Return [x, y] of the center of cell containing provided text 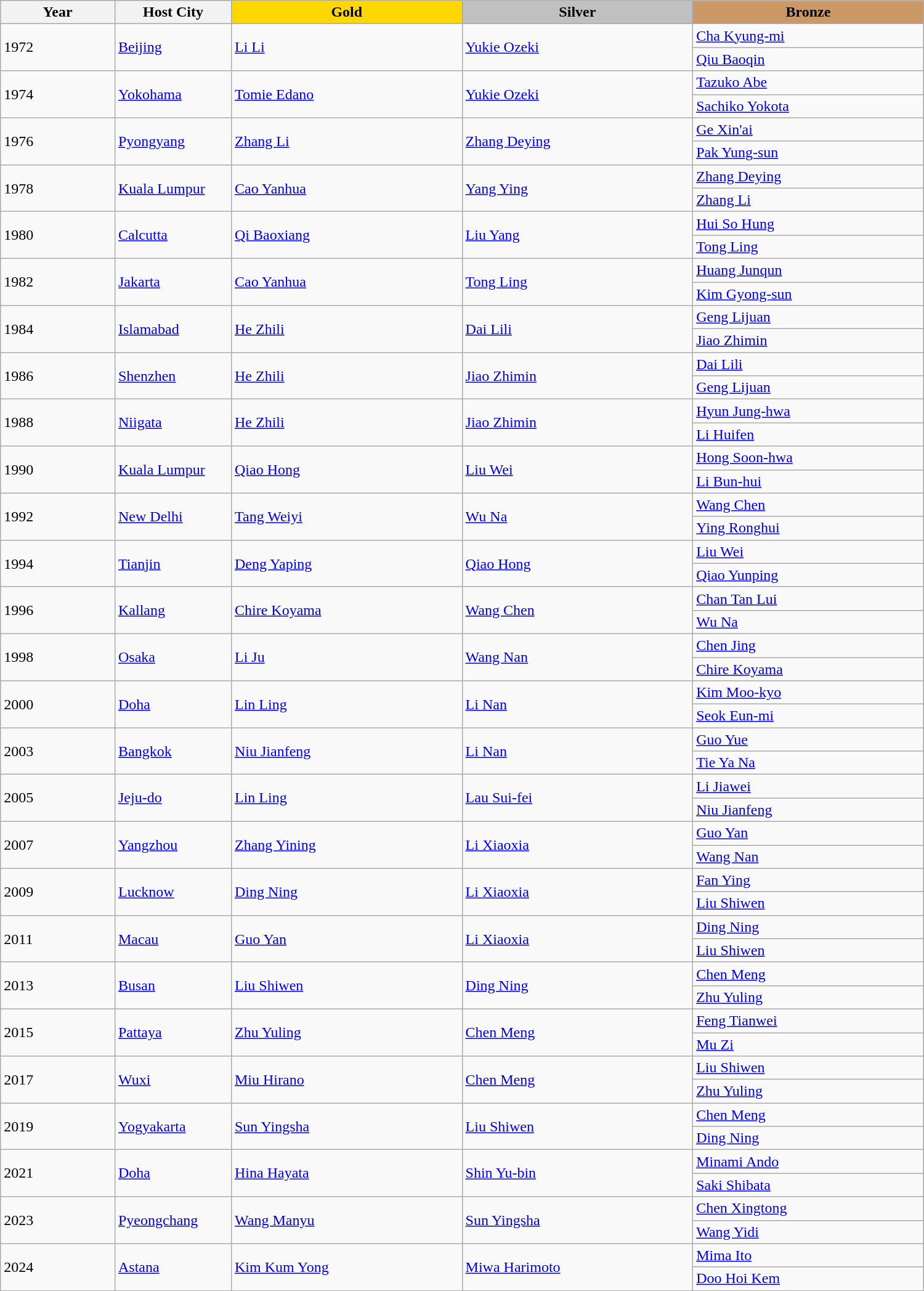
Hyun Jung-hwa [808, 411]
Ying Ronghui [808, 528]
Wuxi [172, 1080]
Busan [172, 985]
Liu Yang [578, 235]
Macau [172, 939]
1984 [58, 329]
Seok Eun-mi [808, 716]
2019 [58, 1126]
2024 [58, 1267]
Host City [172, 12]
Pyongyang [172, 141]
Sachiko Yokota [808, 106]
Ge Xin'ai [808, 129]
2011 [58, 939]
2007 [58, 845]
1978 [58, 188]
Li Ju [346, 657]
2017 [58, 1080]
Pattaya [172, 1032]
Tianjin [172, 563]
Miwa Harimoto [578, 1267]
1974 [58, 94]
Feng Tianwei [808, 1020]
Mu Zi [808, 1045]
Shenzhen [172, 376]
1994 [58, 563]
Yogyakarta [172, 1126]
Guo Yue [808, 739]
Hui So Hung [808, 223]
Kallang [172, 610]
Li Bun-hui [808, 481]
Li Li [346, 47]
Wang Yidi [808, 1232]
2013 [58, 985]
Deng Yaping [346, 563]
Kim Kum Yong [346, 1267]
2015 [58, 1032]
2000 [58, 704]
Yangzhou [172, 845]
Hong Soon-hwa [808, 458]
Fan Ying [808, 880]
Astana [172, 1267]
Pyeongchang [172, 1220]
Huang Junqun [808, 270]
2023 [58, 1220]
Cha Kyung-mi [808, 36]
Pak Yung-sun [808, 153]
Tomie Edano [346, 94]
New Delhi [172, 516]
Tie Ya Na [808, 763]
Lucknow [172, 892]
Lau Sui-fei [578, 798]
Yang Ying [578, 188]
Hina Hayata [346, 1173]
Kim Moo-kyo [808, 693]
Saki Shibata [808, 1185]
Li Jiawei [808, 786]
Jakarta [172, 282]
2009 [58, 892]
1990 [58, 470]
Osaka [172, 657]
2005 [58, 798]
Yokohama [172, 94]
1972 [58, 47]
1998 [58, 657]
1988 [58, 423]
1996 [58, 610]
1980 [58, 235]
Mima Ito [808, 1255]
Qi Baoxiang [346, 235]
Bangkok [172, 751]
1976 [58, 141]
Gold [346, 12]
Miu Hirano [346, 1080]
Beijing [172, 47]
Islamabad [172, 329]
Chan Tan Lui [808, 598]
Jeju-do [172, 798]
Tazuko Abe [808, 83]
Qiu Baoqin [808, 59]
Kim Gyong-sun [808, 294]
Calcutta [172, 235]
Chen Jing [808, 645]
Chen Xingtong [808, 1208]
Bronze [808, 12]
Tang Weiyi [346, 516]
Silver [578, 12]
1986 [58, 376]
Year [58, 12]
Minami Ando [808, 1162]
Niigata [172, 423]
2003 [58, 751]
Zhang Yining [346, 845]
Wang Manyu [346, 1220]
1982 [58, 282]
Shin Yu-bin [578, 1173]
Qiao Yunping [808, 575]
2021 [58, 1173]
Doo Hoi Kem [808, 1279]
1992 [58, 516]
Li Huifen [808, 434]
